Pinpoint the cell where the given text exists, returning its (X, Y) midpoint coordinate. 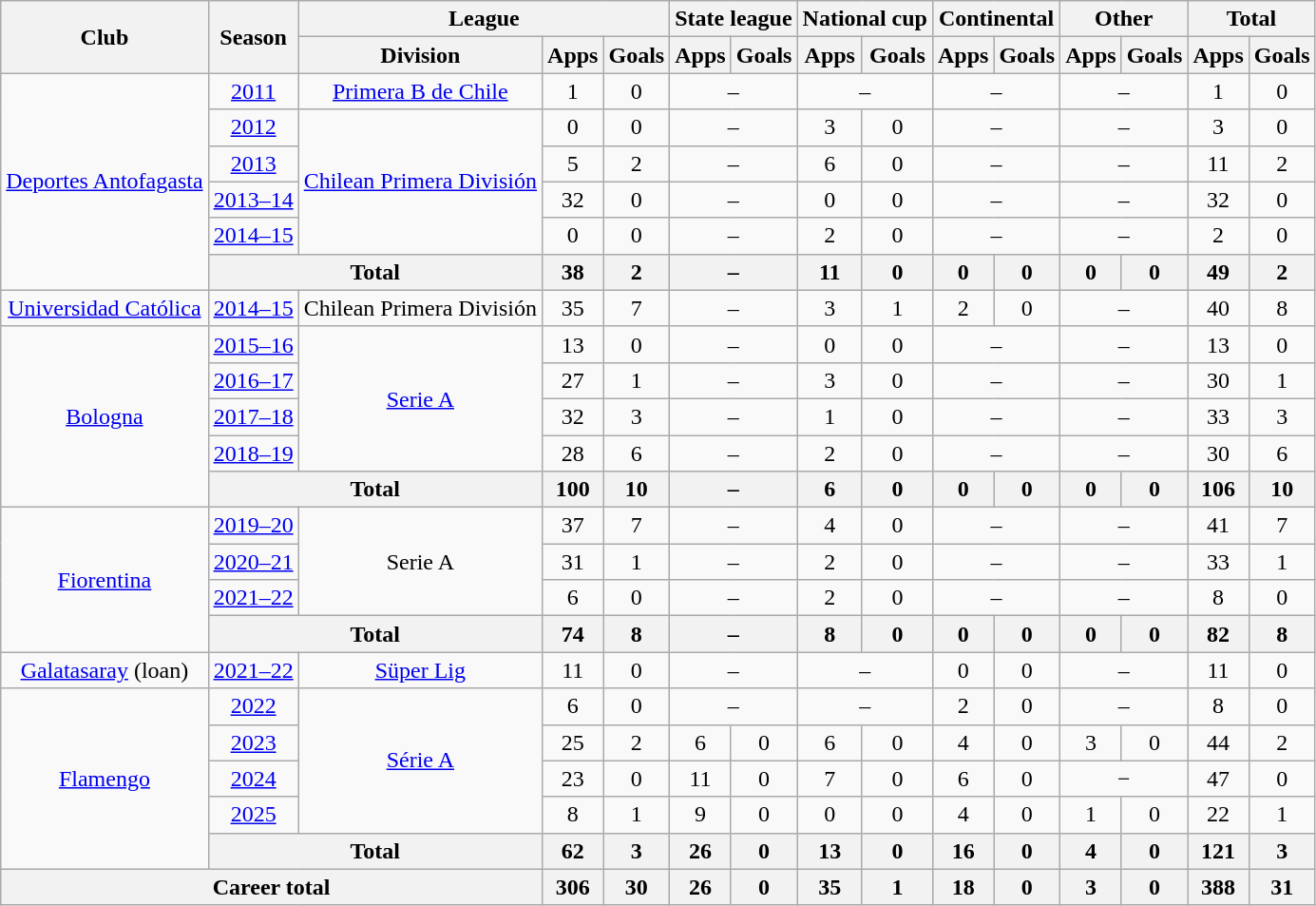
100 (573, 490)
2020–21 (253, 562)
Club (105, 37)
37 (573, 526)
Career total (272, 887)
2018–19 (253, 453)
Galatasaray (loan) (105, 670)
62 (573, 851)
2023 (253, 742)
Season (253, 37)
Série A (420, 761)
2013 (253, 164)
106 (1218, 490)
2022 (253, 706)
41 (1218, 526)
25 (573, 742)
Universidad Católica (105, 308)
28 (573, 453)
22 (1218, 815)
State league (734, 19)
2024 (253, 779)
Primera B de Chile (420, 91)
2019–20 (253, 526)
49 (1218, 272)
2015–16 (253, 344)
388 (1218, 887)
Süper Lig (420, 670)
44 (1218, 742)
Division (420, 55)
2025 (253, 815)
National cup (865, 19)
40 (1218, 308)
2012 (253, 127)
Fiorentina (105, 580)
18 (963, 887)
− (1124, 779)
2017–18 (253, 416)
16 (963, 851)
74 (573, 634)
38 (573, 272)
2016–17 (253, 380)
Other (1124, 19)
306 (573, 887)
9 (700, 815)
5 (573, 164)
47 (1218, 779)
82 (1218, 634)
Continental (996, 19)
2011 (253, 91)
Flamengo (105, 779)
League (485, 19)
27 (573, 380)
Bologna (105, 416)
Deportes Antofagasta (105, 182)
121 (1218, 851)
23 (573, 779)
2013–14 (253, 200)
